Identify which cell holds the provided text, then report its (X, Y) central coordinate. 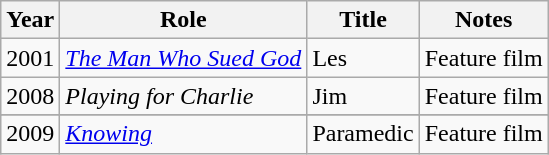
2008 (30, 96)
Year (30, 20)
2009 (30, 134)
Knowing (184, 134)
Les (363, 58)
Jim (363, 96)
Role (184, 20)
Title (363, 20)
2001 (30, 58)
Playing for Charlie (184, 96)
The Man Who Sued God (184, 58)
Paramedic (363, 134)
Notes (484, 20)
